Capture the cell that displays the provided text and extract its [x, y] central coordinate. 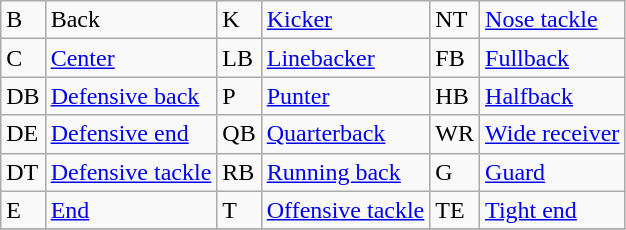
DE [23, 134]
Punter [346, 96]
K [239, 20]
Guard [552, 172]
DT [23, 172]
Defensive back [131, 96]
Defensive end [131, 134]
DB [23, 96]
G [455, 172]
HB [455, 96]
Fullback [552, 58]
QB [239, 134]
TE [455, 210]
FB [455, 58]
Offensive tackle [346, 210]
End [131, 210]
C [23, 58]
NT [455, 20]
B [23, 20]
Nose tackle [552, 20]
RB [239, 172]
Center [131, 58]
Tight end [552, 210]
E [23, 210]
Quarterback [346, 134]
Back [131, 20]
Kicker [346, 20]
Wide receiver [552, 134]
P [239, 96]
Linebacker [346, 58]
Defensive tackle [131, 172]
LB [239, 58]
Running back [346, 172]
Halfback [552, 96]
WR [455, 134]
T [239, 210]
